Capture the cell that displays the provided text and extract its [x, y] central coordinate. 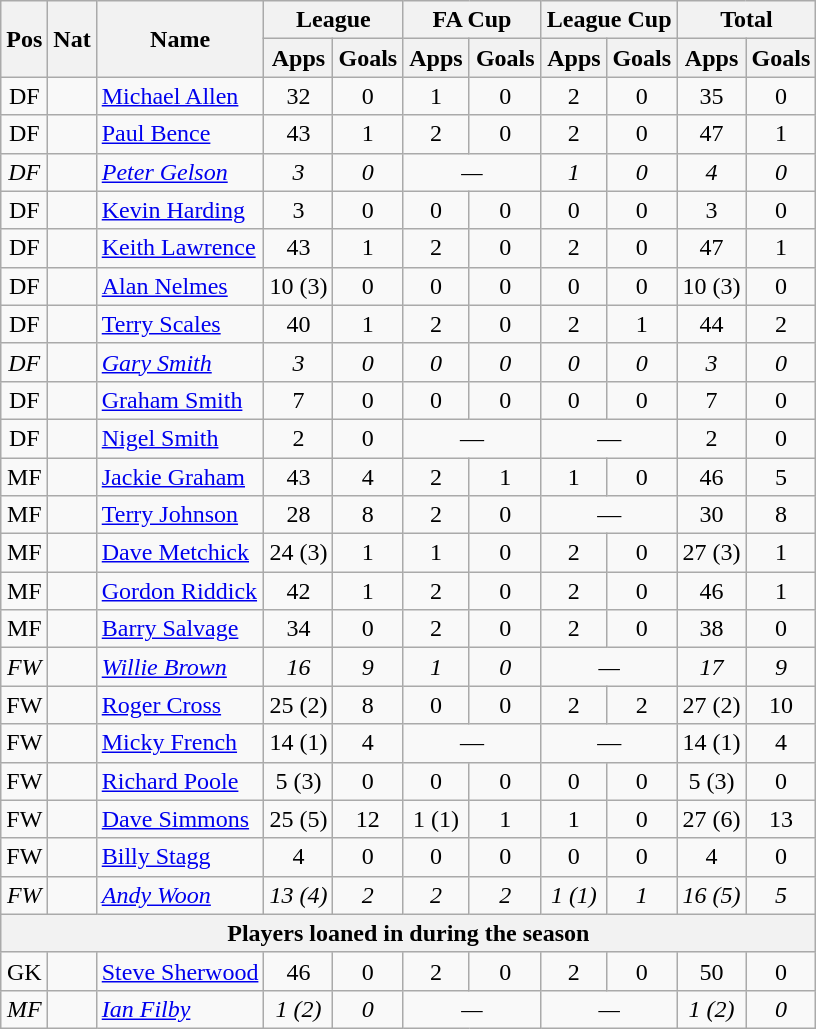
Richard Poole [180, 781]
Terry Johnson [180, 515]
Gordon Riddick [180, 591]
25 (5) [298, 819]
Micky French [180, 743]
12 [368, 819]
Dave Metchick [180, 553]
League [334, 20]
24 (3) [298, 553]
16 [298, 667]
27 (2) [712, 705]
Pos [24, 39]
Ian Filby [180, 1009]
40 [298, 324]
42 [298, 591]
13 (4) [298, 895]
Paul Bence [180, 134]
Andy Woon [180, 895]
Michael Allen [180, 96]
30 [712, 515]
16 (5) [712, 895]
Keith Lawrence [180, 248]
13 [781, 819]
32 [298, 96]
Jackie Graham [180, 477]
Alan Nelmes [180, 286]
Nigel Smith [180, 438]
44 [712, 324]
Kevin Harding [180, 210]
34 [298, 629]
Graham Smith [180, 400]
Steve Sherwood [180, 971]
28 [298, 515]
Willie Brown [180, 667]
17 [712, 667]
Roger Cross [180, 705]
Terry Scales [180, 324]
GK [24, 971]
38 [712, 629]
League Cup [609, 20]
FA Cup [472, 20]
35 [712, 96]
Dave Simmons [180, 819]
Billy Stagg [180, 857]
Total [746, 20]
Barry Salvage [180, 629]
27 (6) [712, 819]
27 (3) [712, 553]
Name [180, 39]
25 (2) [298, 705]
Players loaned in during the season [408, 933]
Peter Gelson [180, 172]
10 [781, 705]
Gary Smith [180, 362]
50 [712, 971]
Nat [72, 39]
